Provide the (x, y) coordinate of the cell's center where the given text is located.  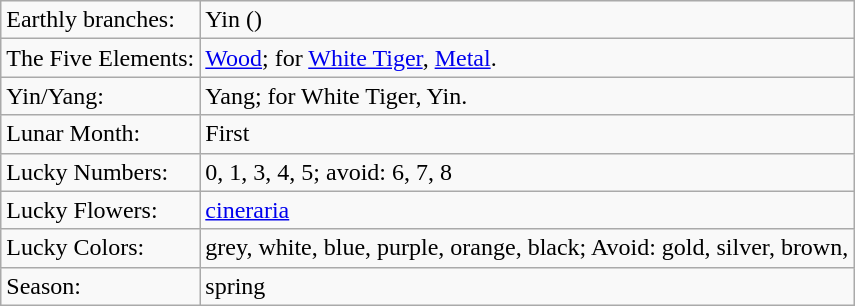
Yang; for White Tiger, Yin. (527, 96)
Earthly branches: (100, 20)
Yin () (527, 20)
0, 1, 3, 4, 5; avoid: 6, 7, 8 (527, 172)
First (527, 134)
spring (527, 286)
Yin/Yang: (100, 96)
cineraria (527, 210)
Season: (100, 286)
Lucky Flowers: (100, 210)
Lucky Numbers: (100, 172)
The Five Elements: (100, 58)
Lucky Colors: (100, 248)
grey, white, blue, purple, orange, black; Avoid: gold, silver, brown, (527, 248)
Lunar Month: (100, 134)
Wood; for White Tiger, Metal. (527, 58)
